Search for the cell housing the specified text and yield its (x, y) center coordinate. 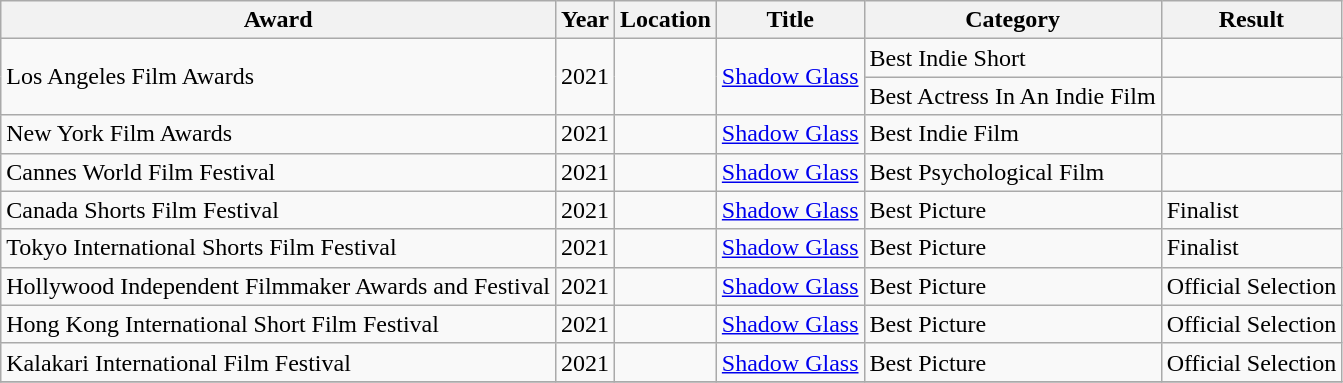
Category (1012, 20)
Best Actress In An Indie Film (1012, 96)
Award (278, 20)
Location (666, 20)
Cannes World Film Festival (278, 172)
Best Psychological Film (1012, 172)
Hollywood Independent Filmmaker Awards and Festival (278, 286)
Hong Kong International Short Film Festival (278, 324)
Title (790, 20)
New York Film Awards (278, 134)
Best Indie Short (1012, 58)
Year (586, 20)
Best Indie Film (1012, 134)
Canada Shorts Film Festival (278, 210)
Result (1252, 20)
Los Angeles Film Awards (278, 77)
Kalakari International Film Festival (278, 362)
Tokyo International Shorts Film Festival (278, 248)
